Search for the cell housing the specified text and yield its (X, Y) center coordinate. 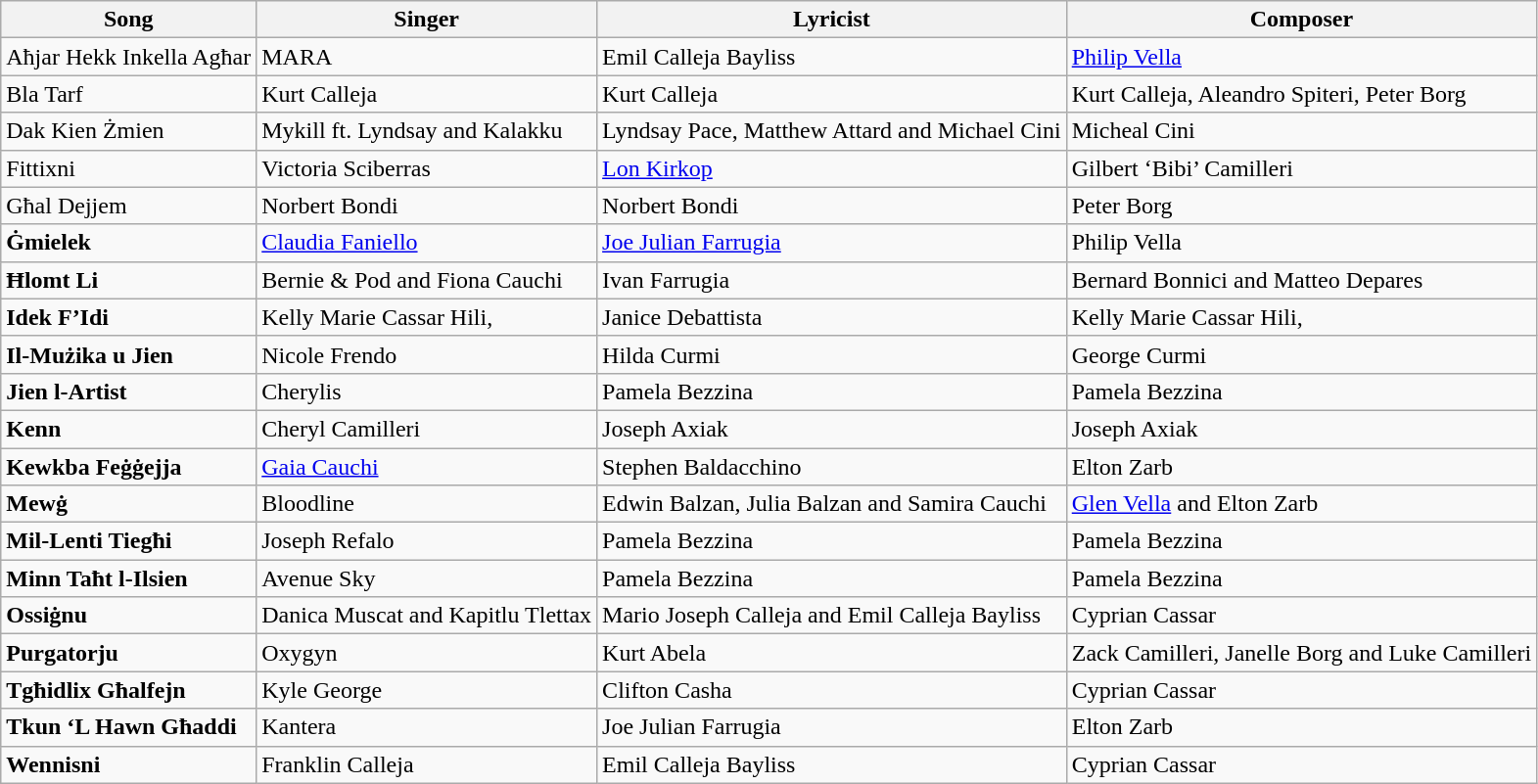
Mario Joseph Calleja and Emil Calleja Bayliss (832, 616)
Dak Kien Żmien (129, 131)
Il-Mużika u Jien (129, 354)
Oxygyn (427, 653)
Franklin Calleja (427, 764)
Kantera (427, 727)
Ħlomt Li (129, 280)
Glen Vella and Elton Zarb (1301, 504)
Għal Dejjem (129, 206)
Gilbert ‘Bibi’ Camilleri (1301, 168)
Kurt Abela (832, 653)
Micheal Cini (1301, 131)
Wennisni (129, 764)
George Curmi (1301, 354)
Lyricist (832, 20)
Cherylis (427, 392)
Mil-Lenti Tiegħi (129, 541)
Ġmielek (129, 243)
Peter Borg (1301, 206)
Kyle George (427, 690)
Zack Camilleri, Janelle Borg and Luke Camilleri (1301, 653)
Bla Tarf (129, 94)
Claudia Faniello (427, 243)
Aħjar Hekk Inkella Agħar (129, 57)
Kenn (129, 429)
Ivan Farrugia (832, 280)
Kurt Calleja, Aleandro Spiteri, Peter Borg (1301, 94)
Bloodline (427, 504)
Purgatorju (129, 653)
Tgħidlix Għalfejn (129, 690)
Victoria Sciberras (427, 168)
Joseph Refalo (427, 541)
Nicole Frendo (427, 354)
Avenue Sky (427, 578)
Jien l-Artist (129, 392)
MARA (427, 57)
Composer (1301, 20)
Kewkba Feġġejja (129, 467)
Lon Kirkop (832, 168)
Minn Taħt l-Ilsien (129, 578)
Mewġ (129, 504)
Tkun ‘L Hawn Għaddi (129, 727)
Song (129, 20)
Clifton Casha (832, 690)
Janice Debattista (832, 317)
Stephen Baldacchino (832, 467)
Idek F’Idi (129, 317)
Fittixni (129, 168)
Singer (427, 20)
Danica Muscat and Kapitlu Tlettax (427, 616)
Bernard Bonnici and Matteo Depares (1301, 280)
Gaia Cauchi (427, 467)
Bernie & Pod and Fiona Cauchi (427, 280)
Cheryl Camilleri (427, 429)
Ossiġnu (129, 616)
Lyndsay Pace, Matthew Attard and Michael Cini (832, 131)
Hilda Curmi (832, 354)
Mykill ft. Lyndsay and Kalakku (427, 131)
Edwin Balzan, Julia Balzan and Samira Cauchi (832, 504)
